Determine the (x, y) coordinate at the center of the cell enclosing the given text.  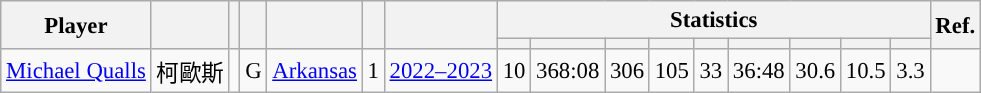
Statistics (714, 20)
368:08 (568, 71)
33 (710, 71)
10 (514, 71)
G (254, 71)
Arkansas (314, 71)
Ref. (955, 25)
2022–2023 (440, 71)
36:48 (760, 71)
Player (76, 25)
306 (628, 71)
Michael Qualls (76, 71)
1 (373, 71)
3.3 (910, 71)
30.6 (815, 71)
10.5 (866, 71)
柯歐斯 (190, 71)
105 (672, 71)
